Locate the cell with the specified text and output its (x, y) center coordinate. 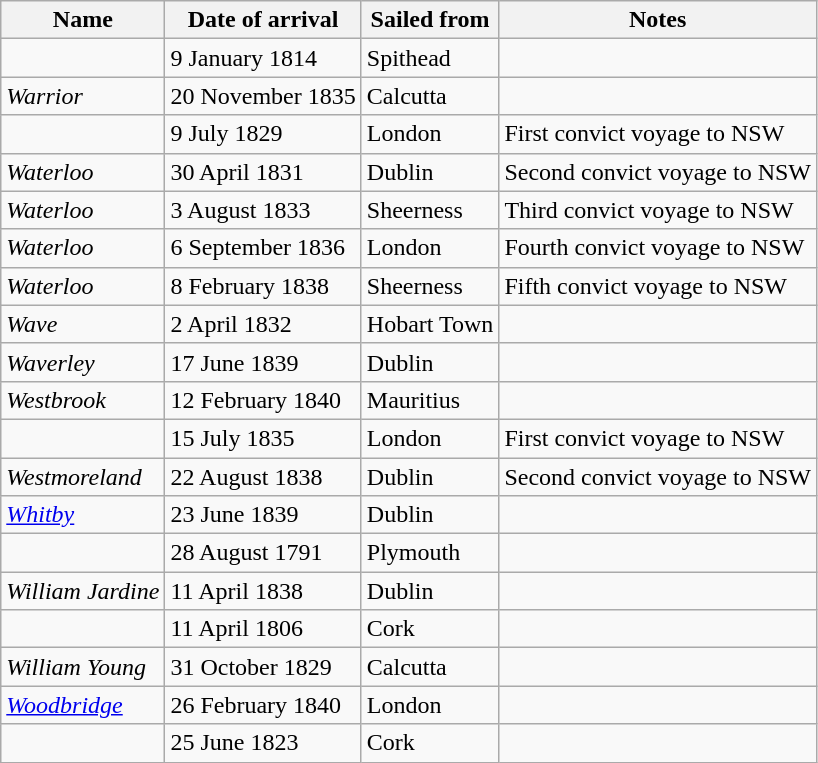
17 June 1839 (263, 362)
Whitby (83, 515)
Wave (83, 324)
Spithead (430, 58)
11 April 1806 (263, 629)
Warrior (83, 96)
12 February 1840 (263, 400)
22 August 1838 (263, 477)
2 April 1832 (263, 324)
Fifth convict voyage to NSW (658, 286)
9 July 1829 (263, 134)
31 October 1829 (263, 667)
William Jardine (83, 591)
Hobart Town (430, 324)
8 February 1838 (263, 286)
Westmoreland (83, 477)
28 August 1791 (263, 553)
9 January 1814 (263, 58)
William Young (83, 667)
Date of arrival (263, 20)
20 November 1835 (263, 96)
3 August 1833 (263, 210)
25 June 1823 (263, 743)
Waverley (83, 362)
Third convict voyage to NSW (658, 210)
Sailed from (430, 20)
Westbrook (83, 400)
26 February 1840 (263, 705)
Plymouth (430, 553)
Name (83, 20)
Notes (658, 20)
23 June 1839 (263, 515)
30 April 1831 (263, 172)
11 April 1838 (263, 591)
Woodbridge (83, 705)
Fourth convict voyage to NSW (658, 248)
15 July 1835 (263, 438)
Mauritius (430, 400)
6 September 1836 (263, 248)
